Identify which cell holds the provided text, then report its [X, Y] central coordinate. 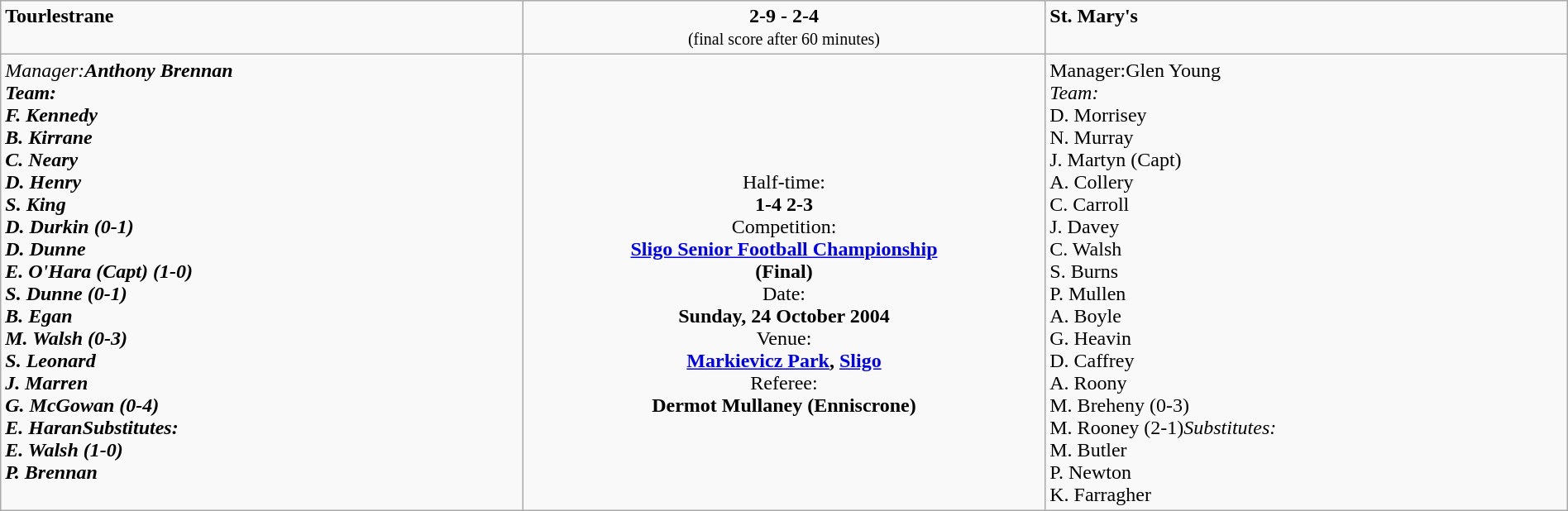
2-9 - 2-4(final score after 60 minutes) [784, 28]
St. Mary's [1307, 28]
Tourlestrane [262, 28]
